From the cell containing the given text, extract its center point as (X, Y) coordinate. 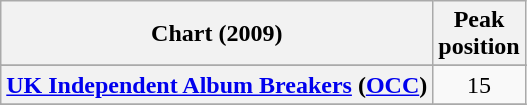
Chart (2009) (217, 34)
15 (479, 85)
UK Independent Album Breakers (OCC) (217, 85)
Peakposition (479, 34)
